Determine the [x, y] coordinate at the center of the cell enclosing the given text.  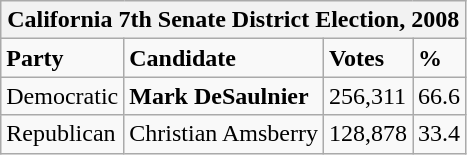
256,311 [368, 96]
128,878 [368, 134]
Christian Amsberry [224, 134]
California 7th Senate District Election, 2008 [234, 20]
66.6 [440, 96]
Votes [368, 58]
Republican [62, 134]
Democratic [62, 96]
Party [62, 58]
Candidate [224, 58]
% [440, 58]
Mark DeSaulnier [224, 96]
33.4 [440, 134]
